Search for the cell housing the specified text and yield its [X, Y] center coordinate. 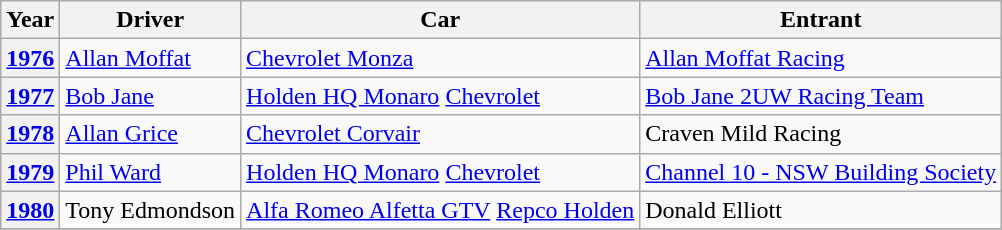
Car [440, 20]
Driver [150, 20]
Entrant [821, 20]
Allan Grice [150, 134]
Channel 10 - NSW Building Society [821, 172]
Year [30, 20]
1980 [30, 210]
Alfa Romeo Alfetta GTV Repco Holden [440, 210]
1976 [30, 58]
Phil Ward [150, 172]
Bob Jane [150, 96]
Tony Edmondson [150, 210]
1978 [30, 134]
Allan Moffat [150, 58]
Craven Mild Racing [821, 134]
Donald Elliott [821, 210]
Chevrolet Corvair [440, 134]
Bob Jane 2UW Racing Team [821, 96]
1979 [30, 172]
1977 [30, 96]
Allan Moffat Racing [821, 58]
Chevrolet Monza [440, 58]
